Determine the [x, y] coordinate at the center of the cell enclosing the given text.  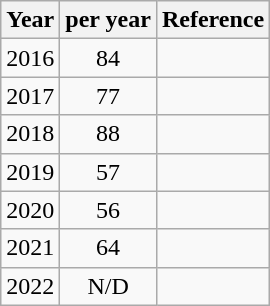
Year [30, 20]
per year [108, 20]
2020 [30, 210]
56 [108, 210]
2019 [30, 172]
84 [108, 58]
64 [108, 248]
2022 [30, 286]
77 [108, 96]
2021 [30, 248]
2018 [30, 134]
88 [108, 134]
2017 [30, 96]
57 [108, 172]
N/D [108, 286]
Reference [212, 20]
2016 [30, 58]
